Provide the [x, y] coordinate of the cell's center where the given text is located.  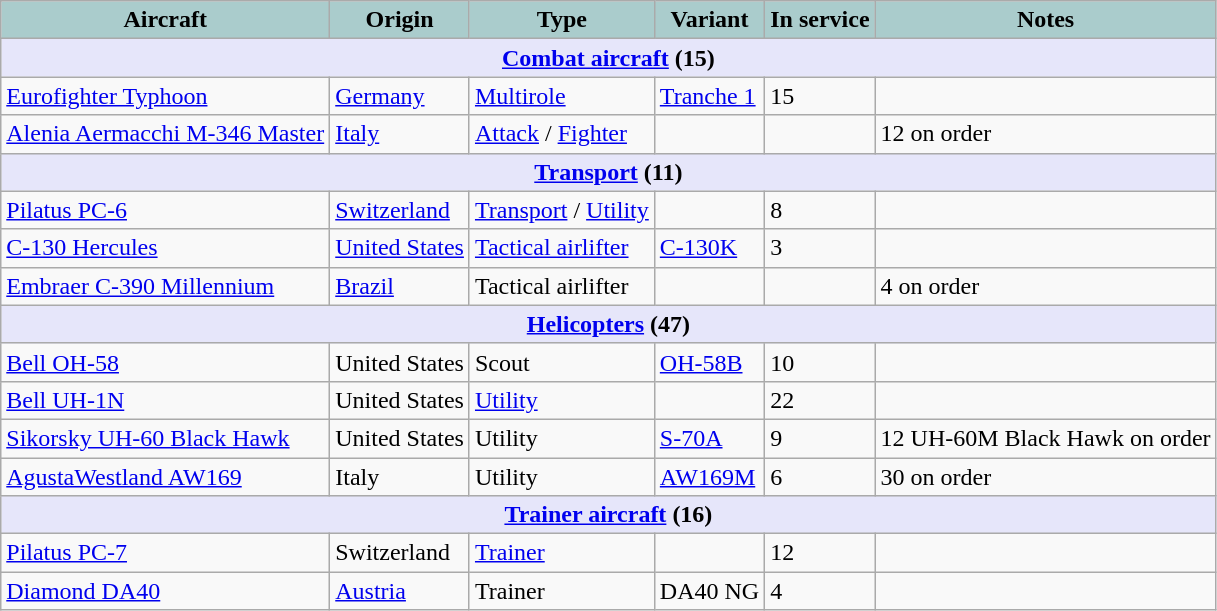
Variant [709, 20]
AgustaWestland AW169 [166, 477]
Austria [400, 591]
Bell UH-1N [166, 400]
8 [820, 210]
12 on order [1046, 134]
C-130 Hercules [166, 248]
4 [820, 591]
Attack / Fighter [562, 134]
Type [562, 20]
12 UH-60M Black Hawk on order [1046, 438]
Pilatus PC-7 [166, 553]
S-70A [709, 438]
Multirole [562, 96]
6 [820, 477]
12 [820, 553]
Embraer C-390 Millennium [166, 286]
4 on order [1046, 286]
Transport (11) [608, 172]
AW169M [709, 477]
Sikorsky UH-60 Black Hawk [166, 438]
3 [820, 248]
Brazil [400, 286]
C-130K [709, 248]
Diamond DA40 [166, 591]
Trainer aircraft (16) [608, 515]
Helicopters (47) [608, 324]
Alenia Aermacchi M-346 Master [166, 134]
Eurofighter Typhoon [166, 96]
DA40 NG [709, 591]
15 [820, 96]
Notes [1046, 20]
OH-58B [709, 362]
Germany [400, 96]
Pilatus PC-6 [166, 210]
Combat aircraft (15) [608, 58]
Origin [400, 20]
30 on order [1046, 477]
22 [820, 400]
Scout [562, 362]
Tranche 1 [709, 96]
Aircraft [166, 20]
9 [820, 438]
10 [820, 362]
Bell OH-58 [166, 362]
In service [820, 20]
Transport / Utility [562, 210]
